Capture the cell that displays the provided text and extract its (x, y) central coordinate. 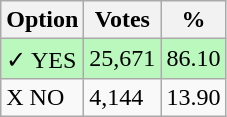
13.90 (194, 97)
X NO (42, 97)
86.10 (194, 59)
25,671 (122, 59)
✓ YES (42, 59)
Votes (122, 20)
Option (42, 20)
4,144 (122, 97)
% (194, 20)
